Locate the cell with the specified text and output its [x, y] center coordinate. 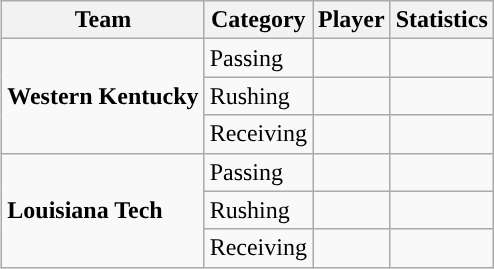
Team [103, 20]
Western Kentucky [103, 96]
Louisiana Tech [103, 210]
Category [258, 20]
Player [351, 20]
Statistics [442, 20]
